Output the [x, y] coordinate of the center of the cell containing the given text.  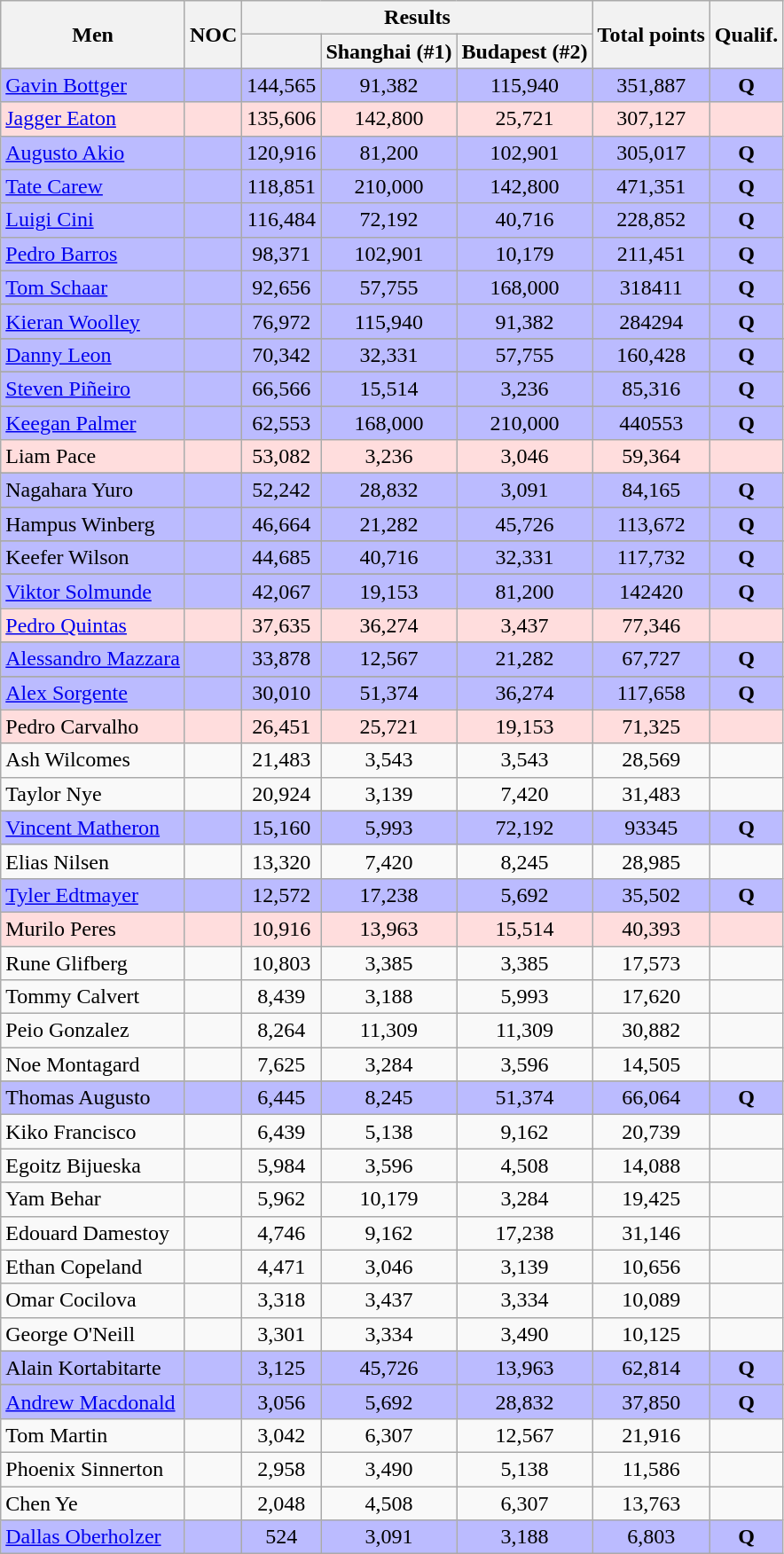
Hampus Winberg [93, 524]
84,165 [651, 491]
28,569 [651, 760]
66,064 [651, 1098]
Pedro Quintas [93, 625]
142420 [651, 592]
Alessandro Mazzara [93, 659]
20,924 [282, 794]
Edouard Damestoy [93, 1233]
Luigi Cini [93, 220]
21,916 [651, 1435]
Men [93, 35]
14,088 [651, 1165]
Ash Wilcomes [93, 760]
Kiko Francisco [93, 1132]
93345 [651, 828]
59,364 [651, 457]
76,972 [282, 321]
30,882 [651, 1031]
Peio Gonzalez [93, 1031]
Viktor Solmunde [93, 592]
307,127 [651, 119]
53,082 [282, 457]
Omar Cocilova [93, 1300]
228,852 [651, 220]
Budapest (#2) [525, 51]
Pedro Carvalho [93, 726]
31,483 [651, 794]
3,042 [282, 1435]
351,887 [651, 85]
19,425 [651, 1199]
62,814 [651, 1368]
35,502 [651, 895]
8,439 [282, 997]
Tommy Calvert [93, 997]
66,566 [282, 388]
3,125 [282, 1368]
37,850 [651, 1401]
Gavin Bottger [93, 85]
10,916 [282, 929]
8,264 [282, 1031]
6,439 [282, 1132]
92,656 [282, 287]
Keefer Wilson [93, 558]
37,635 [282, 625]
Total points [651, 35]
117,658 [651, 693]
Danny Leon [93, 355]
6,803 [651, 1537]
284294 [651, 321]
26,451 [282, 726]
Shanghai (#1) [388, 51]
Jagger Eaton [93, 119]
Alain Kortabitarte [93, 1368]
Dallas Oberholzer [93, 1537]
Ethan Copeland [93, 1267]
44,685 [282, 558]
7,625 [282, 1064]
Augusto Akio [93, 153]
Andrew Macdonald [93, 1401]
85,316 [651, 388]
2,958 [282, 1469]
524 [282, 1537]
440553 [651, 423]
211,451 [651, 254]
28,985 [651, 861]
Tom Schaar [93, 287]
Alex Sorgente [93, 693]
144,565 [282, 85]
46,664 [282, 524]
Results [417, 18]
Elias Nilsen [93, 861]
Kieran Woolley [93, 321]
5,984 [282, 1165]
33,878 [282, 659]
71,325 [651, 726]
George O'Neill [93, 1334]
Qualif. [746, 35]
2,048 [282, 1503]
Thomas Augusto [93, 1098]
10,125 [651, 1334]
Keegan Palmer [93, 423]
3,318 [282, 1300]
318411 [651, 287]
3,056 [282, 1401]
4,471 [282, 1267]
31,146 [651, 1233]
Yam Behar [93, 1199]
70,342 [282, 355]
15,160 [282, 828]
67,727 [651, 659]
Rune Glifberg [93, 962]
10,656 [651, 1267]
Steven Piñeiro [93, 388]
17,573 [651, 962]
Tate Carew [93, 186]
40,393 [651, 929]
42,067 [282, 592]
30,010 [282, 693]
12,572 [282, 895]
Noe Montagard [93, 1064]
Pedro Barros [93, 254]
20,739 [651, 1132]
117,732 [651, 558]
4,746 [282, 1233]
113,672 [651, 524]
471,351 [651, 186]
11,586 [651, 1469]
17,620 [651, 997]
Tyler Edtmayer [93, 895]
Murilo Peres [93, 929]
Tom Martin [93, 1435]
135,606 [282, 119]
13,320 [282, 861]
NOC [213, 35]
10,803 [282, 962]
Vincent Matheron [93, 828]
116,484 [282, 220]
118,851 [282, 186]
Phoenix Sinnerton [93, 1469]
52,242 [282, 491]
77,346 [651, 625]
62,553 [282, 423]
98,371 [282, 254]
Nagahara Yuro [93, 491]
5,962 [282, 1199]
160,428 [651, 355]
305,017 [651, 153]
Taylor Nye [93, 794]
21,483 [282, 760]
Liam Pace [93, 457]
10,089 [651, 1300]
6,445 [282, 1098]
Egoitz Bijueska [93, 1165]
3,301 [282, 1334]
Chen Ye [93, 1503]
14,505 [651, 1064]
13,763 [651, 1503]
120,916 [282, 153]
